Capture the cell that displays the provided text and extract its [X, Y] central coordinate. 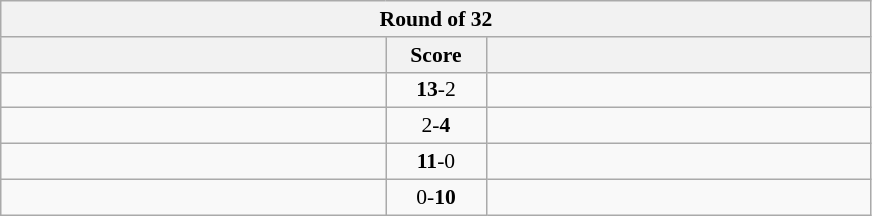
Round of 32 [436, 19]
0-10 [436, 197]
13-2 [436, 90]
Score [436, 55]
11-0 [436, 162]
2-4 [436, 126]
